Output the [X, Y] coordinate of the center of the cell containing the given text.  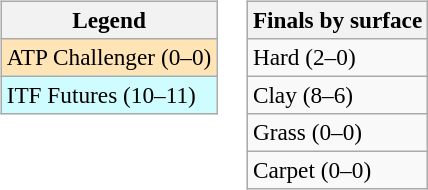
Hard (2–0) [337, 57]
Finals by surface [337, 20]
Grass (0–0) [337, 133]
ATP Challenger (0–0) [108, 57]
Carpet (0–0) [337, 171]
ITF Futures (10–11) [108, 95]
Clay (8–6) [337, 95]
Legend [108, 20]
